Search for the cell housing the specified text and yield its (x, y) center coordinate. 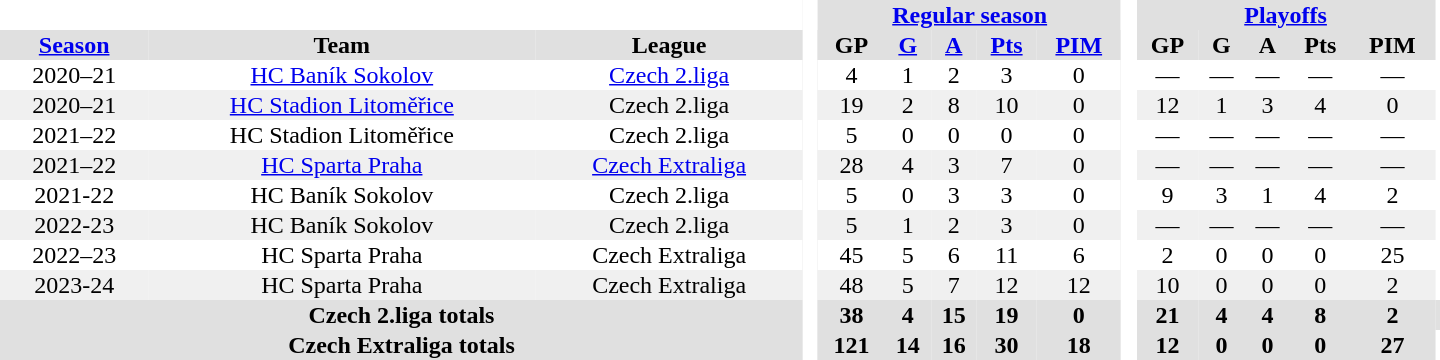
27 (1392, 345)
38 (851, 315)
Czech 2.liga totals (402, 315)
2023-24 (74, 285)
9 (1167, 195)
Playoffs (1285, 15)
2021-22 (74, 195)
28 (851, 165)
121 (851, 345)
15 (954, 315)
Czech Extraliga totals (402, 345)
League (669, 45)
Season (74, 45)
30 (1007, 345)
18 (1078, 345)
Team (342, 45)
Regular season (970, 15)
11 (1007, 255)
48 (851, 285)
25 (1392, 255)
14 (908, 345)
2022-23 (74, 225)
2022–23 (74, 255)
16 (954, 345)
21 (1167, 315)
45 (851, 255)
